Identify which cell holds the provided text, then report its [X, Y] central coordinate. 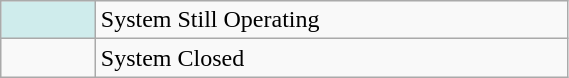
System Closed [332, 58]
System Still Operating [332, 20]
